Identify which cell holds the provided text, then report its (X, Y) central coordinate. 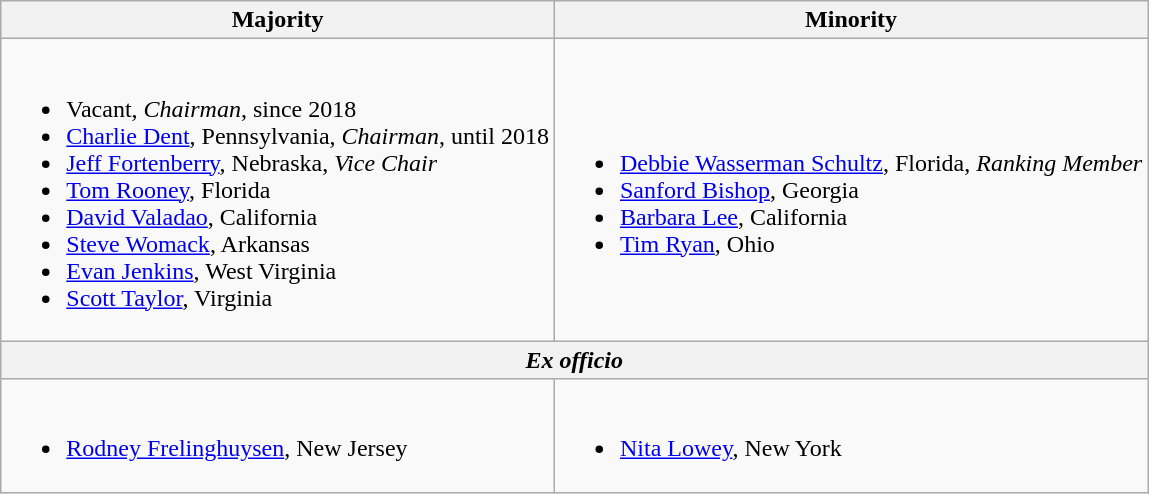
Majority (278, 20)
Rodney Frelinghuysen, New Jersey (278, 436)
Debbie Wasserman Schultz, Florida, Ranking MemberSanford Bishop, GeorgiaBarbara Lee, CaliforniaTim Ryan, Ohio (850, 190)
Minority (850, 20)
Nita Lowey, New York (850, 436)
Ex officio (574, 360)
